For the text-containing cell, return its midpoint in (x, y) coordinate format. 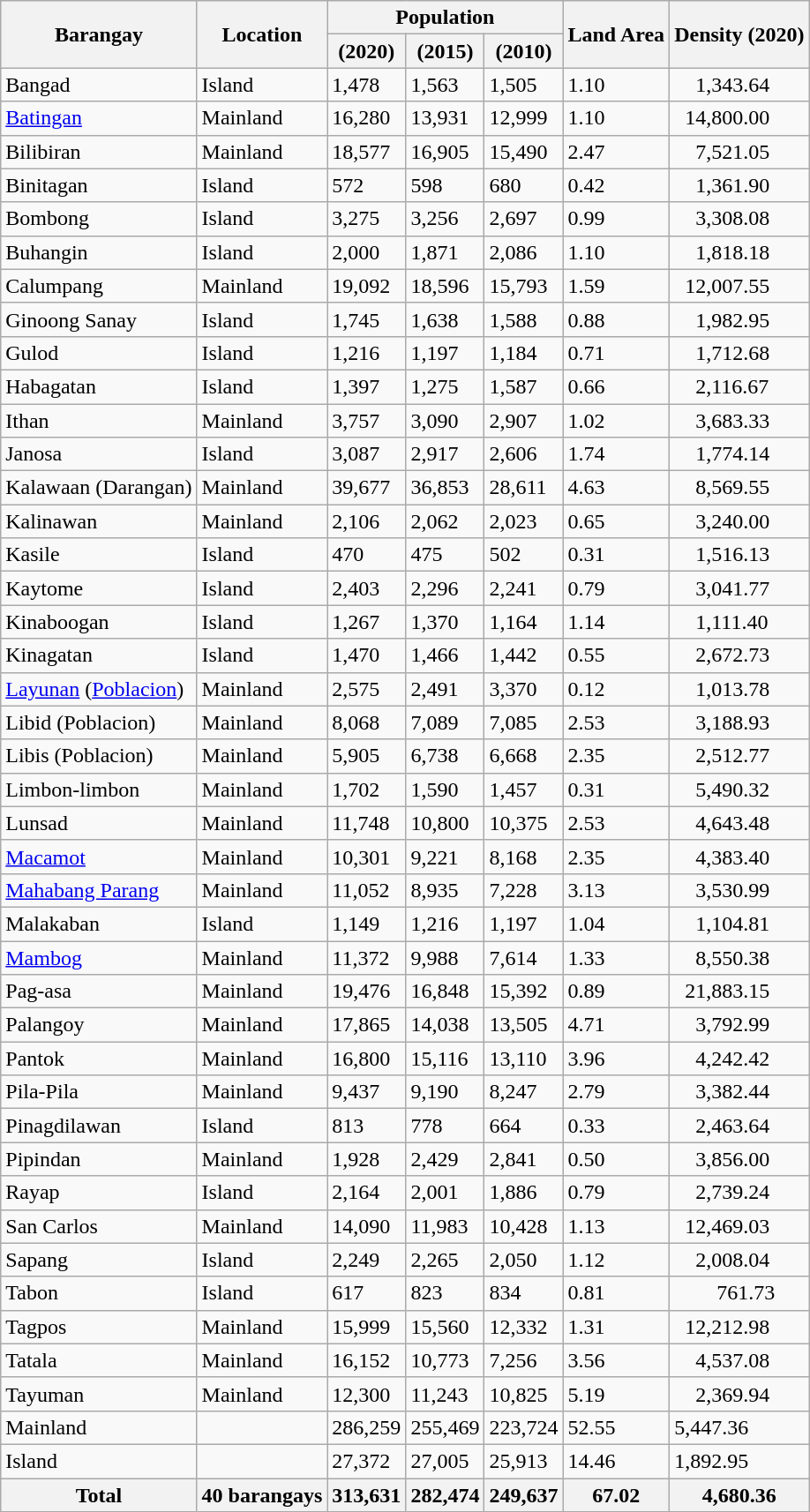
2.47 (616, 152)
2,001 (445, 1193)
Density (2020) (739, 34)
1,013.78 (739, 689)
0.33 (616, 1126)
27,372 (367, 1461)
Bangad (99, 85)
4,680.36 (739, 1495)
0.89 (616, 992)
6,668 (524, 756)
Location (262, 34)
Kinaboogan (99, 622)
2,575 (367, 689)
223,724 (524, 1427)
1,457 (524, 790)
14,038 (445, 1025)
3,683.33 (739, 421)
3,530.99 (739, 890)
8,550.38 (739, 957)
(2010) (524, 51)
Rayap (99, 1193)
4,242.42 (739, 1059)
11,983 (445, 1226)
3,792.99 (739, 1025)
15,560 (445, 1327)
1,982.95 (739, 319)
16,905 (445, 152)
2,907 (524, 421)
Kalawaan (Darangan) (99, 488)
3,382.44 (739, 1092)
2,241 (524, 588)
3,308.08 (739, 219)
778 (445, 1126)
2,697 (524, 219)
13,931 (445, 118)
572 (367, 185)
2,106 (367, 521)
12,007.55 (739, 286)
3,256 (445, 219)
1.14 (616, 622)
(2020) (367, 51)
Malakaban (99, 924)
3,090 (445, 421)
36,853 (445, 488)
Pila-Pila (99, 1092)
3,041.77 (739, 588)
10,800 (445, 823)
52.55 (616, 1427)
Population (445, 18)
8,569.55 (739, 488)
17,865 (367, 1025)
1,587 (524, 386)
15,392 (524, 992)
Tatala (99, 1360)
1,111.40 (739, 622)
2,000 (367, 252)
1,104.81 (739, 924)
1,590 (445, 790)
0.71 (616, 353)
470 (367, 555)
2,672.73 (739, 655)
16,152 (367, 1360)
0.88 (616, 319)
4.63 (616, 488)
10,825 (524, 1394)
1,928 (367, 1159)
4,383.40 (739, 857)
Mambog (99, 957)
1.04 (616, 924)
1,774.14 (739, 454)
7,089 (445, 722)
1,588 (524, 319)
Tagpos (99, 1327)
0.65 (616, 521)
1,516.13 (739, 555)
2,463.64 (739, 1126)
813 (367, 1126)
1,466 (445, 655)
11,748 (367, 823)
664 (524, 1126)
617 (367, 1293)
25,913 (524, 1461)
2,086 (524, 252)
11,372 (367, 957)
10,375 (524, 823)
27,005 (445, 1461)
502 (524, 555)
13,110 (524, 1059)
28,611 (524, 488)
1.13 (616, 1226)
18,577 (367, 152)
2,050 (524, 1260)
16,280 (367, 118)
3,087 (367, 454)
Batingan (99, 118)
15,999 (367, 1327)
Kasile (99, 555)
Tabon (99, 1293)
Kaytome (99, 588)
(2015) (445, 51)
21,883.15 (739, 992)
Lunsad (99, 823)
8,935 (445, 890)
Land Area (616, 34)
2,606 (524, 454)
313,631 (367, 1495)
3.13 (616, 890)
Total (99, 1495)
Mahabang Parang (99, 890)
1.02 (616, 421)
2,429 (445, 1159)
1,361.90 (739, 185)
2,164 (367, 1193)
67.02 (616, 1495)
12,332 (524, 1327)
Buhangin (99, 252)
4,643.48 (739, 823)
Palangoy (99, 1025)
5,905 (367, 756)
0.55 (616, 655)
0.81 (616, 1293)
2,403 (367, 588)
475 (445, 555)
2,512.77 (739, 756)
10,301 (367, 857)
16,848 (445, 992)
10,773 (445, 1360)
San Carlos (99, 1226)
Bilibiran (99, 152)
1,149 (367, 924)
1,164 (524, 622)
Pipindan (99, 1159)
3,240.00 (739, 521)
9,221 (445, 857)
1,638 (445, 319)
0.12 (616, 689)
3,370 (524, 689)
15,116 (445, 1059)
Kinagatan (99, 655)
2,491 (445, 689)
15,490 (524, 152)
1,702 (367, 790)
7,614 (524, 957)
Sapang (99, 1260)
1,745 (367, 319)
Janosa (99, 454)
5.19 (616, 1394)
9,988 (445, 957)
9,190 (445, 1092)
2,296 (445, 588)
1.74 (616, 454)
8,168 (524, 857)
2,249 (367, 1260)
Ginoong Sanay (99, 319)
2,116.67 (739, 386)
3.96 (616, 1059)
19,476 (367, 992)
Habagatan (99, 386)
2.79 (616, 1092)
Libid (Poblacion) (99, 722)
823 (445, 1293)
11,052 (367, 890)
Binitagan (99, 185)
16,800 (367, 1059)
Layunan (Poblacion) (99, 689)
10,428 (524, 1226)
1,871 (445, 252)
1,267 (367, 622)
Libis (Poblacion) (99, 756)
2,917 (445, 454)
834 (524, 1293)
1,505 (524, 85)
5,490.32 (739, 790)
1,892.95 (739, 1461)
7,521.05 (739, 152)
0.66 (616, 386)
12,469.03 (739, 1226)
0.42 (616, 185)
1,886 (524, 1193)
12,212.98 (739, 1327)
282,474 (445, 1495)
286,259 (367, 1427)
8,247 (524, 1092)
0.99 (616, 219)
19,092 (367, 286)
1,470 (367, 655)
9,437 (367, 1092)
Kalinawan (99, 521)
15,793 (524, 286)
Gulod (99, 353)
2,265 (445, 1260)
255,469 (445, 1427)
3,188.93 (739, 722)
4.71 (616, 1025)
Bombong (99, 219)
12,300 (367, 1394)
3.56 (616, 1360)
1.33 (616, 957)
7,228 (524, 890)
14,800.00 (739, 118)
8,068 (367, 722)
2,841 (524, 1159)
0.50 (616, 1159)
6,738 (445, 756)
2,739.24 (739, 1193)
13,505 (524, 1025)
Ithan (99, 421)
Limbon-limbon (99, 790)
1,478 (367, 85)
1,442 (524, 655)
249,637 (524, 1495)
1,563 (445, 85)
39,677 (367, 488)
3,757 (367, 421)
598 (445, 185)
11,243 (445, 1394)
Tayuman (99, 1394)
1.12 (616, 1260)
3,856.00 (739, 1159)
1,818.18 (739, 252)
1,370 (445, 622)
7,085 (524, 722)
12,999 (524, 118)
Calumpang (99, 286)
2,023 (524, 521)
1.31 (616, 1327)
Pinagdilawan (99, 1126)
1,184 (524, 353)
14,090 (367, 1226)
40 barangays (262, 1495)
18,596 (445, 286)
14.46 (616, 1461)
1.59 (616, 286)
7,256 (524, 1360)
4,537.08 (739, 1360)
2,062 (445, 521)
1,397 (367, 386)
2,369.94 (739, 1394)
2,008.04 (739, 1260)
1,343.64 (739, 85)
Pag-asa (99, 992)
Barangay (99, 34)
1,275 (445, 386)
3,275 (367, 219)
5,447.36 (739, 1427)
761.73 (739, 1293)
Macamot (99, 857)
Pantok (99, 1059)
1,712.68 (739, 353)
680 (524, 185)
